For the text-containing cell, return its midpoint in (X, Y) coordinate format. 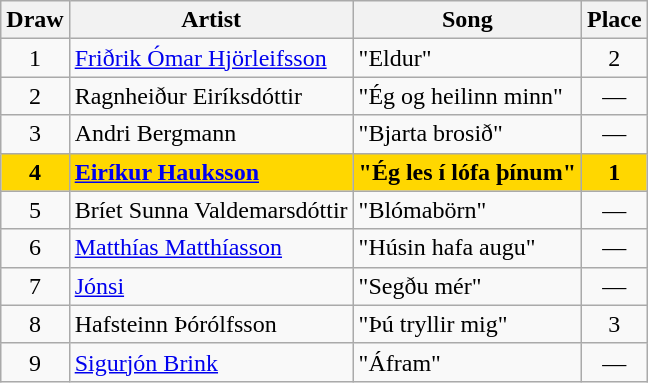
Song (467, 20)
"Húsin hafa augu" (467, 248)
9 (35, 362)
"Bjarta brosið" (467, 134)
8 (35, 324)
Sigurjón Brink (211, 362)
Friðrik Ómar Hjörleifsson (211, 58)
Eiríkur Hauksson (211, 172)
Matthías Matthíasson (211, 248)
Bríet Sunna Valdemarsdóttir (211, 210)
4 (35, 172)
"Eldur" (467, 58)
"Þú tryllir mig" (467, 324)
"Blómabörn" (467, 210)
Draw (35, 20)
"Áfram" (467, 362)
Andri Bergmann (211, 134)
7 (35, 286)
5 (35, 210)
Hafsteinn Þórólfsson (211, 324)
"Ég les í lófa þínum" (467, 172)
"Segðu mér" (467, 286)
Ragnheiður Eiríksdóttir (211, 96)
6 (35, 248)
Jónsi (211, 286)
Place (615, 20)
Artist (211, 20)
"Ég og heilinn minn" (467, 96)
